Search for the cell housing the specified text and yield its [x, y] center coordinate. 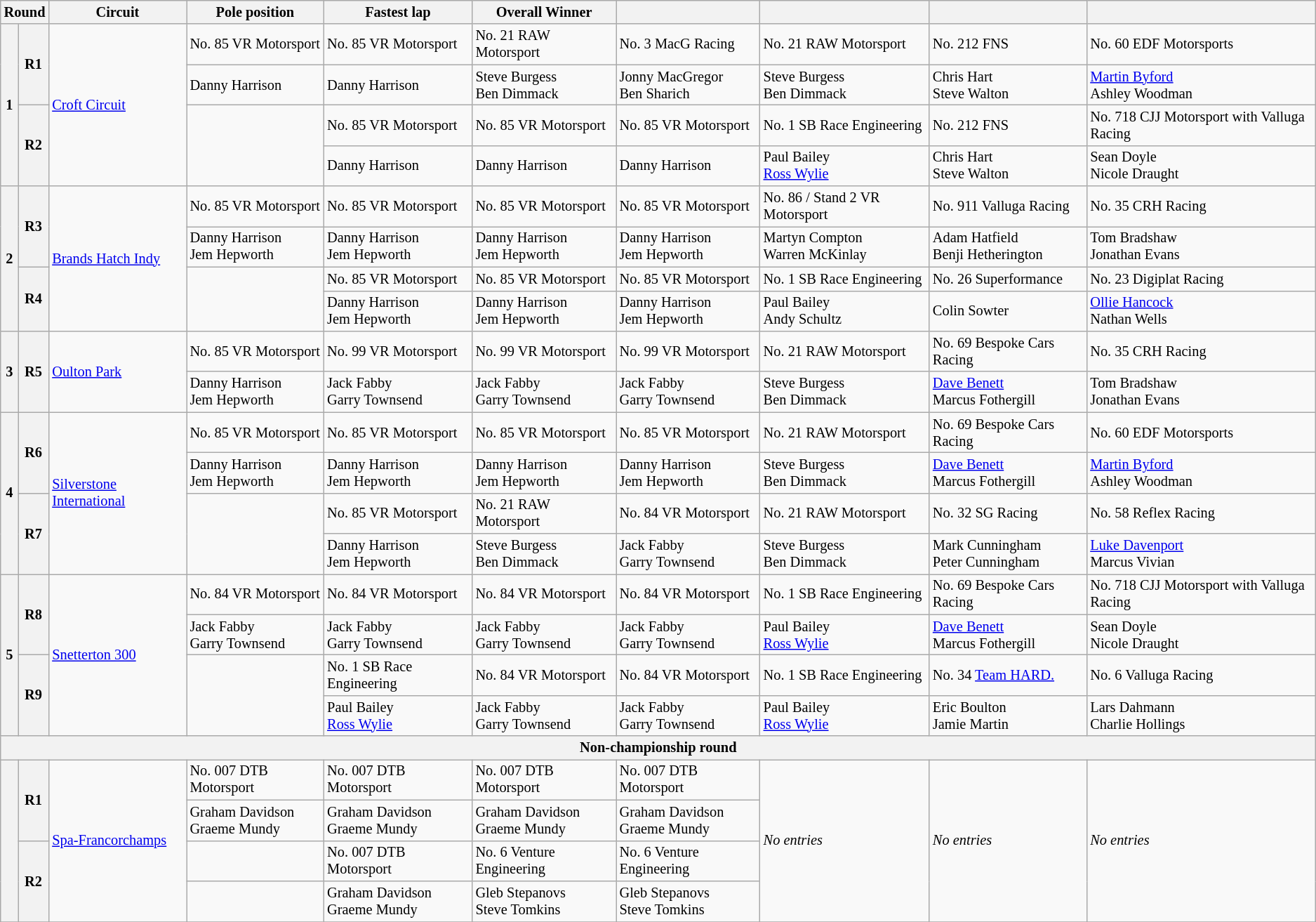
Circuit [117, 12]
4 [10, 493]
No. 911 Valluga Racing [1008, 206]
Spa-Francorchamps [117, 840]
Snetterton 300 [117, 654]
No. 6 Valluga Racing [1201, 675]
No. 86 / Stand 2 VR Motorsport [845, 206]
No. 58 Reflex Racing [1201, 513]
Eric Boulton Jamie Martin [1008, 716]
Jonny MacGregor Ben Sharich [688, 85]
3 [10, 371]
Pole position [255, 12]
No. 26 Superformance [1008, 279]
Fastest lap [397, 12]
Silverstone International [117, 493]
Martyn Compton Warren McKinlay [845, 246]
1 [10, 105]
Ollie Hancock Nathan Wells [1201, 311]
Adam Hatfield Benji Hetherington [1008, 246]
R9 [34, 695]
5 [10, 654]
No. 23 Digiplat Racing [1201, 279]
No. 32 SG Racing [1008, 513]
No. 34 Team HARD. [1008, 675]
No. 3 MacG Racing [688, 44]
Colin Sowter [1008, 311]
2 [10, 258]
R5 [34, 371]
Paul Bailey Andy Schultz [845, 311]
Non-championship round [658, 748]
Croft Circuit [117, 105]
R8 [34, 614]
Round [25, 12]
Oulton Park [117, 371]
R3 [34, 226]
R6 [34, 452]
Luke Davenport Marcus Vivian [1201, 554]
Brands Hatch Indy [117, 258]
R7 [34, 534]
Mark Cunningham Peter Cunningham [1008, 554]
R4 [34, 299]
Overall Winner [545, 12]
Lars Dahmann Charlie Hollings [1201, 716]
